Output the [x, y] coordinate of the center of the cell containing the given text.  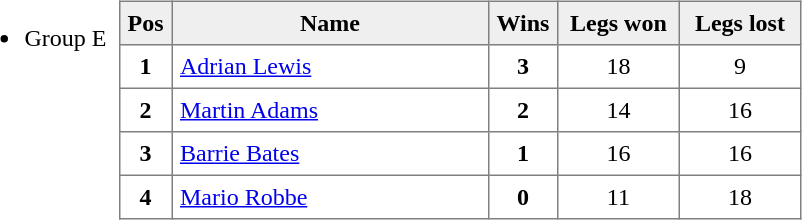
Barrie Bates [330, 154]
Pos [145, 23]
Mario Robbe [330, 197]
14 [619, 110]
Legs lost [740, 23]
Martin Adams [330, 110]
9 [740, 67]
Adrian Lewis [330, 67]
11 [619, 197]
Wins [522, 23]
4 [145, 197]
0 [522, 197]
Legs won [619, 23]
Name [330, 23]
